Extract the [x, y] coordinate from the center of the cell holding the provided text.  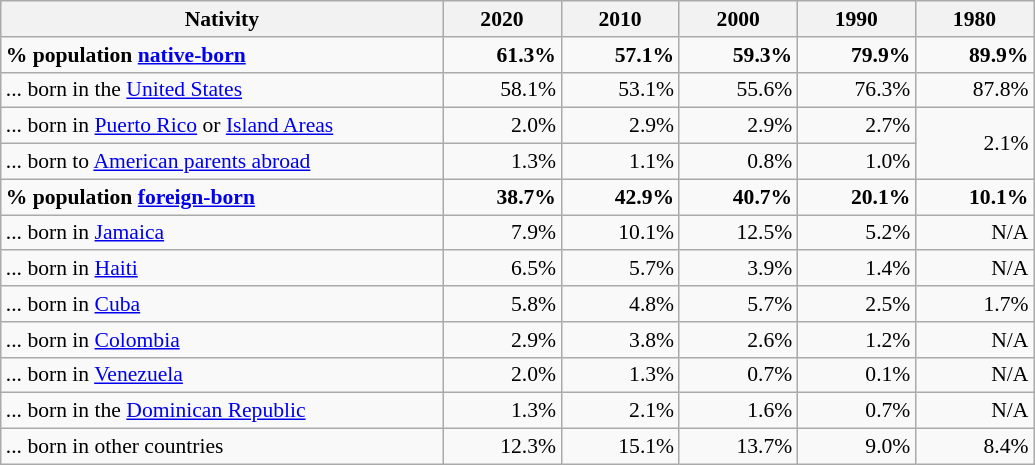
55.6% [738, 90]
15.1% [620, 447]
5.8% [502, 304]
1990 [856, 19]
61.3% [502, 55]
57.1% [620, 55]
38.7% [502, 197]
2.7% [856, 126]
6.5% [502, 269]
... born in the United States [222, 90]
... born to American parents abroad [222, 162]
0.8% [738, 162]
58.1% [502, 90]
1.4% [856, 269]
1.1% [620, 162]
... born in Jamaica [222, 233]
1.0% [856, 162]
87.8% [974, 90]
13.7% [738, 447]
9.0% [856, 447]
53.1% [620, 90]
89.9% [974, 55]
... born in Haiti [222, 269]
2.6% [738, 340]
... born in the Dominican Republic [222, 411]
1980 [974, 19]
... born in Cuba [222, 304]
12.3% [502, 447]
2.5% [856, 304]
Nativity [222, 19]
2010 [620, 19]
... born in Venezuela [222, 375]
% population foreign-born [222, 197]
40.7% [738, 197]
... born in other countries [222, 447]
... born in Puerto Rico or Island Areas [222, 126]
2000 [738, 19]
42.9% [620, 197]
76.3% [856, 90]
79.9% [856, 55]
4.8% [620, 304]
8.4% [974, 447]
5.2% [856, 233]
1.6% [738, 411]
... born in Colombia [222, 340]
0.1% [856, 375]
1.7% [974, 304]
% population native-born [222, 55]
3.8% [620, 340]
59.3% [738, 55]
2020 [502, 19]
3.9% [738, 269]
20.1% [856, 197]
12.5% [738, 233]
1.2% [856, 340]
7.9% [502, 233]
